Determine the (X, Y) coordinate at the center of the cell enclosing the given text.  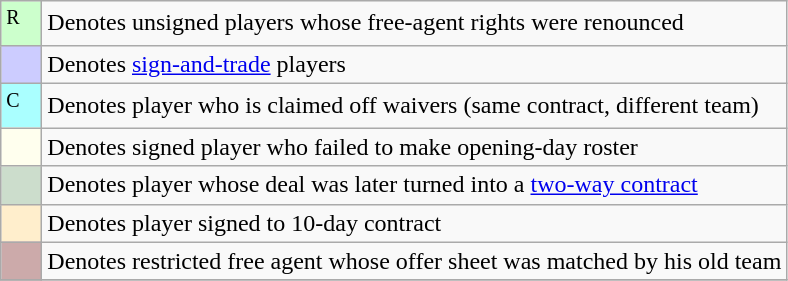
Denotes player whose deal was later turned into a two-way contract (414, 185)
C (22, 106)
R (22, 24)
Denotes player who is claimed off waivers (same contract, different team) (414, 106)
Denotes signed player who failed to make opening-day roster (414, 147)
Denotes unsigned players whose free-agent rights were renounced (414, 24)
Denotes player signed to 10-day contract (414, 223)
Denotes sign-and-trade players (414, 64)
Denotes restricted free agent whose offer sheet was matched by his old team (414, 261)
